Capture the cell that displays the provided text and extract its (X, Y) central coordinate. 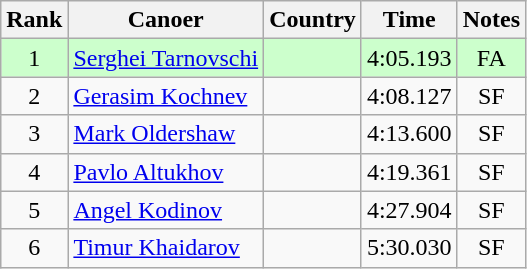
2 (34, 96)
Gerasim Kochnev (166, 96)
Rank (34, 20)
Time (409, 20)
Mark Oldershaw (166, 134)
4:05.193 (409, 58)
5 (34, 210)
FA (491, 58)
1 (34, 58)
4:13.600 (409, 134)
Pavlo Altukhov (166, 172)
5:30.030 (409, 248)
3 (34, 134)
Country (313, 20)
4:19.361 (409, 172)
4:27.904 (409, 210)
Angel Kodinov (166, 210)
4 (34, 172)
Timur Khaidarov (166, 248)
4:08.127 (409, 96)
Serghei Tarnovschi (166, 58)
Notes (491, 20)
6 (34, 248)
Canoer (166, 20)
